Pinpoint the cell where the given text exists, returning its [x, y] midpoint coordinate. 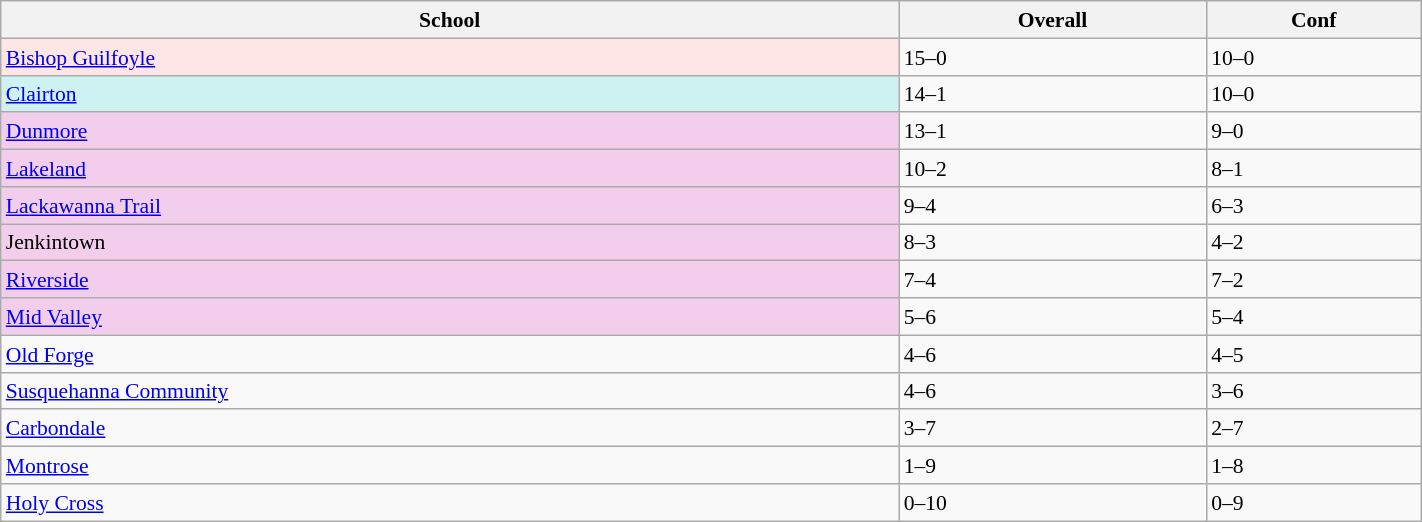
13–1 [1053, 130]
Carbondale [450, 428]
15–0 [1053, 56]
1–8 [1314, 464]
School [450, 20]
3–7 [1053, 428]
Old Forge [450, 354]
Lakeland [450, 168]
Bishop Guilfoyle [450, 56]
3–6 [1314, 390]
1–9 [1053, 464]
Jenkintown [450, 242]
Montrose [450, 464]
Holy Cross [450, 502]
Clairton [450, 94]
14–1 [1053, 94]
0–10 [1053, 502]
8–1 [1314, 168]
Lackawanna Trail [450, 204]
4–2 [1314, 242]
5–4 [1314, 316]
4–5 [1314, 354]
Susquehanna Community [450, 390]
Mid Valley [450, 316]
5–6 [1053, 316]
7–4 [1053, 280]
Dunmore [450, 130]
Riverside [450, 280]
7–2 [1314, 280]
8–3 [1053, 242]
0–9 [1314, 502]
9–0 [1314, 130]
Conf [1314, 20]
9–4 [1053, 204]
10–2 [1053, 168]
2–7 [1314, 428]
6–3 [1314, 204]
Overall [1053, 20]
